Scan for the cell matching the given text and deliver its (X, Y) coordinate at center. 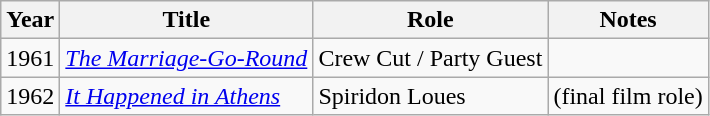
Spiridon Loues (430, 96)
Year (30, 20)
(final film role) (628, 96)
The Marriage-Go-Round (186, 58)
Notes (628, 20)
It Happened in Athens (186, 96)
Role (430, 20)
Crew Cut / Party Guest (430, 58)
1962 (30, 96)
Title (186, 20)
1961 (30, 58)
